Find where the given text appears and provide that cell's center as [X, Y] coordinate. 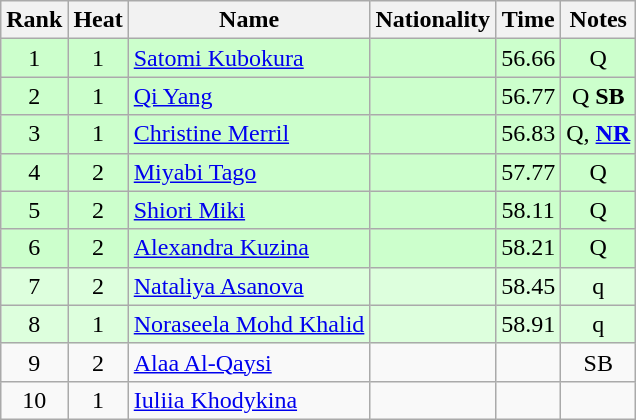
7 [34, 286]
Nataliya Asanova [249, 286]
Nationality [433, 20]
Shiori Miki [249, 210]
Name [249, 20]
3 [34, 134]
Alaa Al-Qaysi [249, 362]
Miyabi Tago [249, 172]
Noraseela Mohd Khalid [249, 324]
Iuliia Khodykina [249, 400]
Q SB [598, 96]
6 [34, 248]
Satomi Kubokura [249, 58]
Time [528, 20]
58.91 [528, 324]
Q, NR [598, 134]
SB [598, 362]
Alexandra Kuzina [249, 248]
8 [34, 324]
58.11 [528, 210]
5 [34, 210]
Heat [98, 20]
56.83 [528, 134]
58.45 [528, 286]
4 [34, 172]
Rank [34, 20]
Christine Merril [249, 134]
56.66 [528, 58]
Qi Yang [249, 96]
57.77 [528, 172]
9 [34, 362]
10 [34, 400]
58.21 [528, 248]
Notes [598, 20]
56.77 [528, 96]
